Find where the given text appears and provide that cell's center as [X, Y] coordinate. 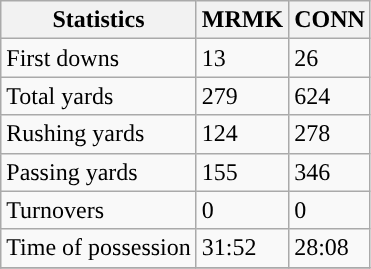
155 [242, 172]
278 [330, 134]
MRMK [242, 20]
28:08 [330, 248]
346 [330, 172]
Rushing yards [99, 134]
124 [242, 134]
Statistics [99, 20]
624 [330, 96]
First downs [99, 58]
Turnovers [99, 210]
31:52 [242, 248]
CONN [330, 20]
13 [242, 58]
26 [330, 58]
Total yards [99, 96]
Time of possession [99, 248]
Passing yards [99, 172]
279 [242, 96]
